Locate the cell with the specified text and output its [X, Y] center coordinate. 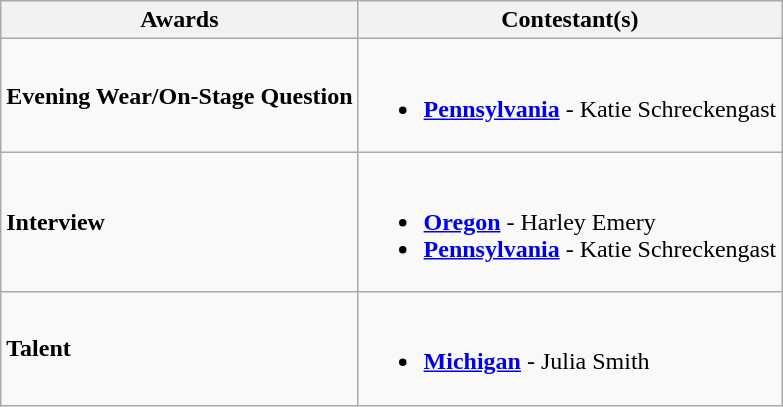
Oregon - Harley Emery Pennsylvania - Katie Schreckengast [570, 222]
Michigan - Julia Smith [570, 348]
Pennsylvania - Katie Schreckengast [570, 96]
Interview [180, 222]
Talent [180, 348]
Awards [180, 20]
Contestant(s) [570, 20]
Evening Wear/On-Stage Question [180, 96]
